Provide the [x, y] coordinate of the cell's center where the given text is located.  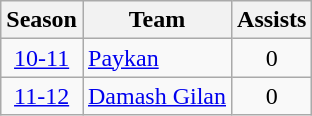
11-12 [42, 96]
10-11 [42, 58]
Team [156, 20]
Damash Gilan [156, 96]
Paykan [156, 58]
Assists [272, 20]
Season [42, 20]
